Return the (X, Y) coordinate for the center point of the cell that contains the specified text.  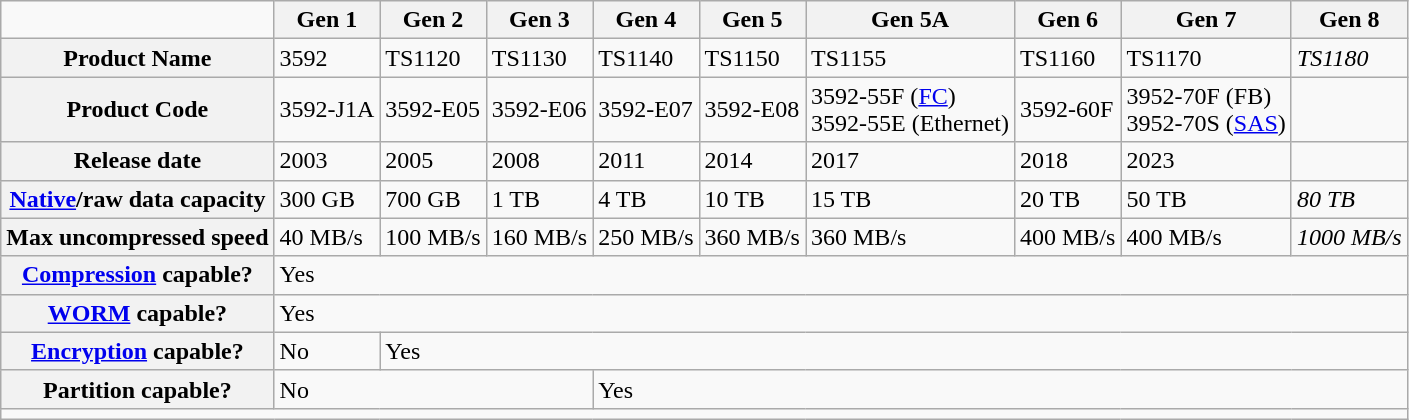
Gen 7 (1206, 20)
80 TB (1349, 199)
WORM capable? (138, 313)
TS1130 (539, 58)
Gen 1 (327, 20)
Encryption capable? (138, 351)
Gen 6 (1067, 20)
700 GB (433, 199)
2017 (910, 161)
Partition capable? (138, 389)
TS1170 (1206, 58)
40 MB/s (327, 237)
TS1140 (646, 58)
TS1180 (1349, 58)
3592-E08 (752, 110)
50 TB (1206, 199)
Gen 4 (646, 20)
15 TB (910, 199)
2018 (1067, 161)
TS1150 (752, 58)
3592-60F (1067, 110)
3592-E05 (433, 110)
Max uncompressed speed (138, 237)
Gen 5A (910, 20)
2014 (752, 161)
20 TB (1067, 199)
250 MB/s (646, 237)
1000 MB/s (1349, 237)
2005 (433, 161)
4 TB (646, 199)
10 TB (752, 199)
3592-J1A (327, 110)
Gen 2 (433, 20)
Gen 3 (539, 20)
2011 (646, 161)
160 MB/s (539, 237)
Compression capable? (138, 275)
1 TB (539, 199)
Product Code (138, 110)
3592 (327, 58)
Native/raw data capacity (138, 199)
TS1155 (910, 58)
TS1120 (433, 58)
Product Name (138, 58)
2008 (539, 161)
2003 (327, 161)
TS1160 (1067, 58)
3592-E07 (646, 110)
100 MB/s (433, 237)
300 GB (327, 199)
Gen 5 (752, 20)
2023 (1206, 161)
3592-55F (FC)3592-55E (Ethernet) (910, 110)
Release date (138, 161)
Gen 8 (1349, 20)
3592-E06 (539, 110)
3952-70F (FB)3952-70S (SAS) (1206, 110)
